Capture the cell that displays the provided text and extract its (x, y) central coordinate. 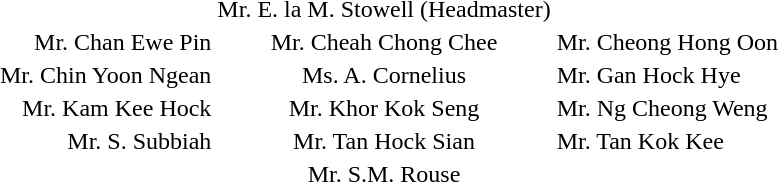
Mr. Cheah Chong Chee (384, 42)
Mr. Tan Hock Sian (384, 141)
Ms. A. Cornelius (384, 75)
Mr. Khor Kok Seng (384, 108)
